For the text-containing cell, return its midpoint in [X, Y] coordinate format. 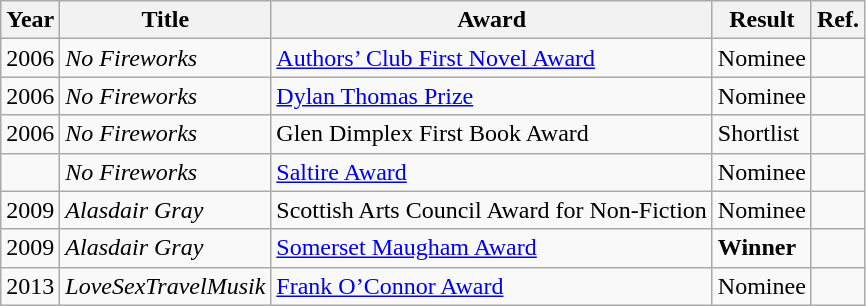
Saltire Award [492, 172]
Authors’ Club First Novel Award [492, 58]
Scottish Arts Council Award for Non-Fiction [492, 210]
Result [762, 20]
Dylan Thomas Prize [492, 96]
Shortlist [762, 134]
2013 [30, 286]
Frank O’Connor Award [492, 286]
Somerset Maugham Award [492, 248]
LoveSexTravelMusik [166, 286]
Year [30, 20]
Title [166, 20]
Award [492, 20]
Ref. [838, 20]
Glen Dimplex First Book Award [492, 134]
Winner [762, 248]
